For the text-containing cell, return its midpoint in [X, Y] coordinate format. 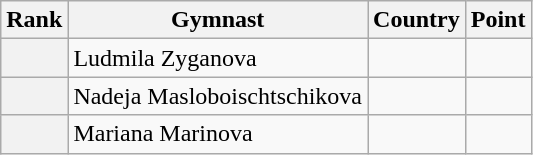
Ludmila Zyganova [218, 58]
Nadeja Masloboischtschikova [218, 96]
Country [417, 20]
Gymnast [218, 20]
Point [498, 20]
Mariana Marinova [218, 134]
Rank [34, 20]
